Provide the [x, y] coordinate of the cell's center where the given text is located.  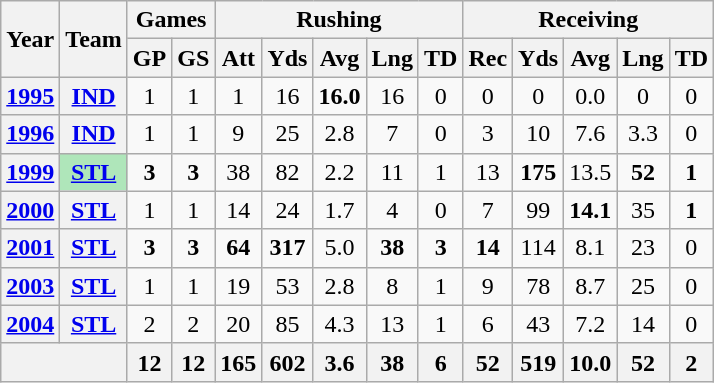
35 [643, 210]
2003 [30, 286]
602 [288, 362]
Rec [488, 58]
23 [643, 248]
Att [238, 58]
0.0 [590, 96]
10.0 [590, 362]
Games [170, 20]
317 [288, 248]
78 [538, 286]
3.6 [340, 362]
53 [288, 286]
99 [538, 210]
11 [392, 172]
85 [288, 324]
7.2 [590, 324]
114 [538, 248]
7.6 [590, 134]
5.0 [340, 248]
1996 [30, 134]
82 [288, 172]
8 [392, 286]
43 [538, 324]
Team [94, 39]
175 [538, 172]
8.1 [590, 248]
64 [238, 248]
2.2 [340, 172]
Year [30, 39]
1.7 [340, 210]
10 [538, 134]
24 [288, 210]
GS [194, 58]
16.0 [340, 96]
2001 [30, 248]
13.5 [590, 172]
GP [149, 58]
14.1 [590, 210]
20 [238, 324]
4.3 [340, 324]
165 [238, 362]
1995 [30, 96]
1999 [30, 172]
19 [238, 286]
Rushing [339, 20]
2004 [30, 324]
Receiving [588, 20]
2000 [30, 210]
4 [392, 210]
8.7 [590, 286]
519 [538, 362]
3.3 [643, 134]
